Determine the (X, Y) coordinate at the center of the cell enclosing the given text.  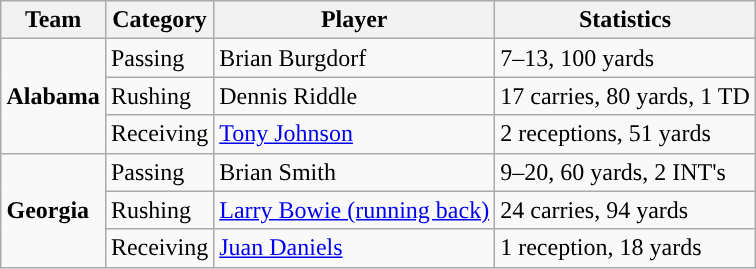
24 carries, 94 yards (626, 210)
7–13, 100 yards (626, 58)
Georgia (53, 210)
1 reception, 18 yards (626, 248)
Brian Smith (354, 172)
17 carries, 80 yards, 1 TD (626, 96)
Alabama (53, 96)
Statistics (626, 20)
Player (354, 20)
Tony Johnson (354, 134)
2 receptions, 51 yards (626, 134)
Team (53, 20)
Category (159, 20)
Brian Burgdorf (354, 58)
Juan Daniels (354, 248)
Dennis Riddle (354, 96)
Larry Bowie (running back) (354, 210)
9–20, 60 yards, 2 INT's (626, 172)
